Pinpoint the cell where the given text exists, returning its [x, y] midpoint coordinate. 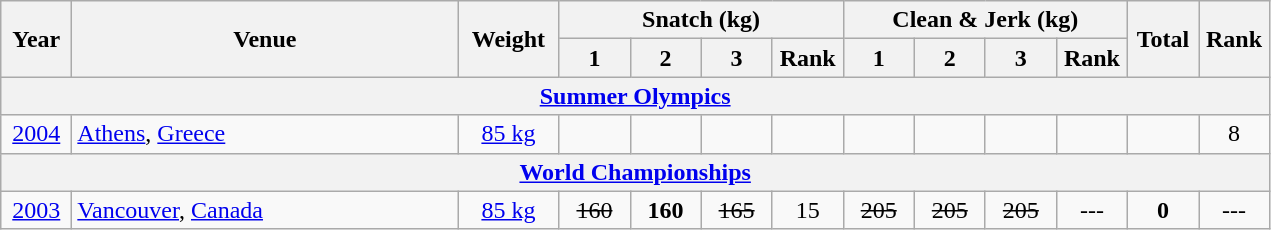
15 [808, 210]
2003 [36, 210]
Clean & Jerk (kg) [985, 20]
Summer Olympics [636, 96]
Venue [265, 39]
Year [36, 39]
World Championships [636, 172]
Athens, Greece [265, 134]
8 [1234, 134]
165 [736, 210]
Weight [508, 39]
Snatch (kg) [701, 20]
Vancouver, Canada [265, 210]
0 [1162, 210]
Total [1162, 39]
2004 [36, 134]
